Pinpoint the cell where the given text exists, returning its (x, y) midpoint coordinate. 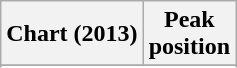
Peakposition (189, 34)
Chart (2013) (72, 34)
